Capture the cell that displays the provided text and extract its [x, y] central coordinate. 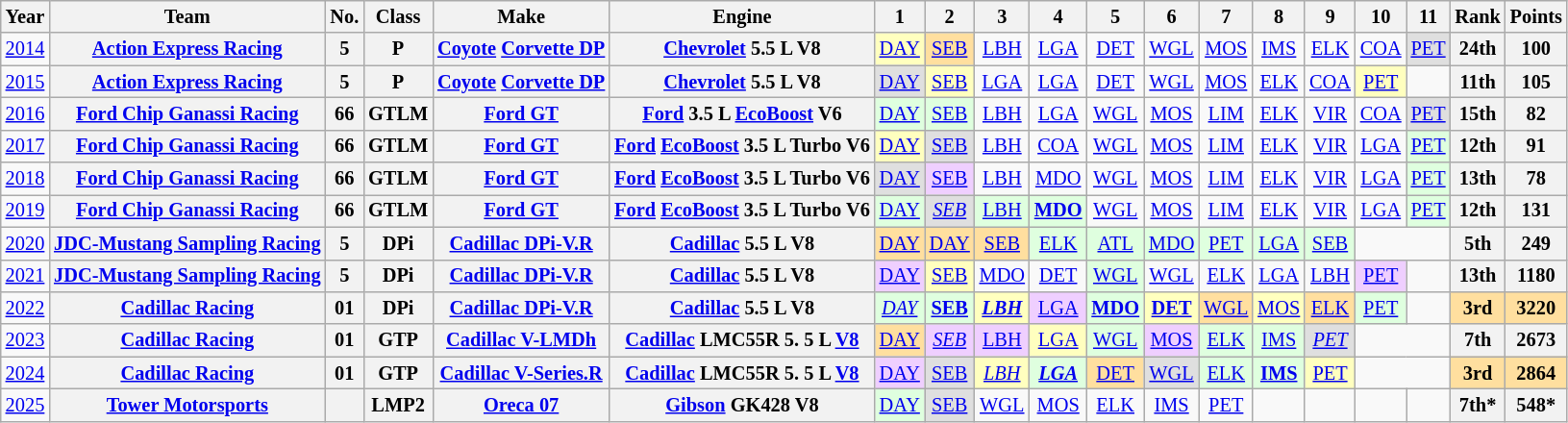
2016 [25, 113]
2673 [1536, 340]
7th* [1477, 405]
Points [1536, 16]
24th [1477, 49]
2014 [25, 49]
2019 [25, 211]
Ford 3.5 L EcoBoost V6 [742, 113]
Oreca 07 [521, 405]
548* [1536, 405]
Gibson GK428 V8 [742, 405]
4 [1058, 16]
82 [1536, 113]
2025 [25, 405]
1180 [1536, 276]
Team [187, 16]
91 [1536, 146]
Engine [742, 16]
3220 [1536, 308]
Class [398, 16]
LMP2 [398, 405]
Make [521, 16]
2023 [25, 340]
ATL [1115, 243]
2022 [25, 308]
9 [1331, 16]
11 [1429, 16]
2024 [25, 373]
10 [1381, 16]
2 [950, 16]
15th [1477, 113]
105 [1536, 82]
78 [1536, 179]
Tower Motorsports [187, 405]
131 [1536, 211]
Year [25, 16]
2021 [25, 276]
2020 [25, 243]
2017 [25, 146]
2864 [1536, 373]
1 [900, 16]
11th [1477, 82]
Cadillac V-LMDh [521, 340]
5th [1477, 243]
3 [1002, 16]
2018 [25, 179]
8 [1279, 16]
100 [1536, 49]
No. [344, 16]
249 [1536, 243]
6 [1171, 16]
Cadillac V-Series.R [521, 373]
2015 [25, 82]
Rank [1477, 16]
7 [1226, 16]
7th [1477, 340]
